Extract the (X, Y) coordinate from the center of the cell holding the provided text.  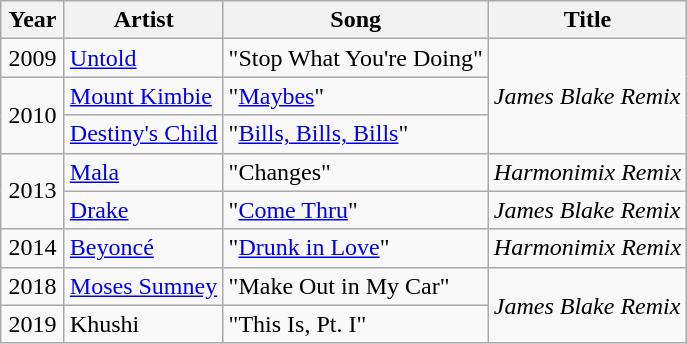
"This Is, Pt. I" (356, 324)
Drake (144, 210)
"Drunk in Love" (356, 248)
Moses Sumney (144, 286)
"Bills, Bills, Bills" (356, 134)
Song (356, 20)
2010 (33, 115)
Year (33, 20)
2019 (33, 324)
Destiny's Child (144, 134)
2013 (33, 191)
2014 (33, 248)
Mount Kimbie (144, 96)
Title (587, 20)
2018 (33, 286)
"Come Thru" (356, 210)
"Maybes" (356, 96)
"Stop What You're Doing" (356, 58)
Khushi (144, 324)
"Changes" (356, 172)
Mala (144, 172)
Beyoncé (144, 248)
"Make Out in My Car" (356, 286)
Untold (144, 58)
Artist (144, 20)
2009 (33, 58)
